Detect which cell encompasses the target text, then output its [X, Y] center coordinate. 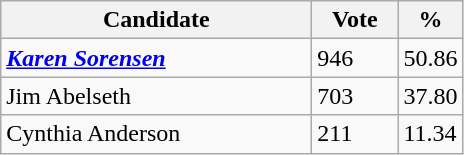
37.80 [430, 96]
Candidate [156, 20]
Vote [355, 20]
703 [355, 96]
Cynthia Anderson [156, 134]
Jim Abelseth [156, 96]
946 [355, 58]
11.34 [430, 134]
50.86 [430, 58]
% [430, 20]
Karen Sorensen [156, 58]
211 [355, 134]
